Determine the (x, y) coordinate at the center of the cell enclosing the given text.  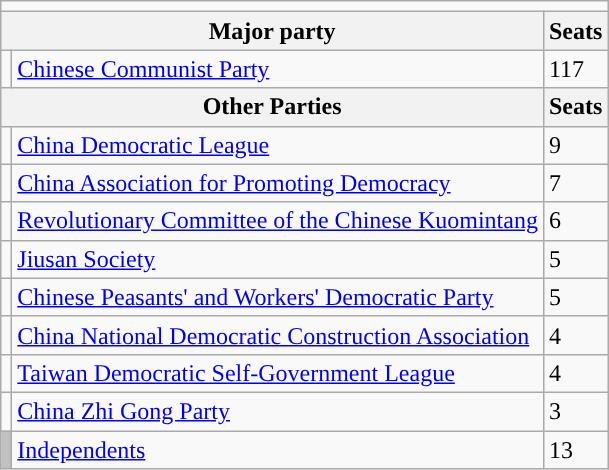
Jiusan Society (278, 259)
Revolutionary Committee of the Chinese Kuomintang (278, 221)
Other Parties (272, 107)
Independents (278, 449)
6 (575, 221)
7 (575, 183)
Chinese Peasants' and Workers' Democratic Party (278, 297)
13 (575, 449)
China National Democratic Construction Association (278, 335)
117 (575, 69)
Chinese Communist Party (278, 69)
China Zhi Gong Party (278, 411)
3 (575, 411)
China Association for Promoting Democracy (278, 183)
Taiwan Democratic Self-Government League (278, 373)
Major party (272, 31)
9 (575, 145)
China Democratic League (278, 145)
